Capture the cell that displays the provided text and extract its (X, Y) central coordinate. 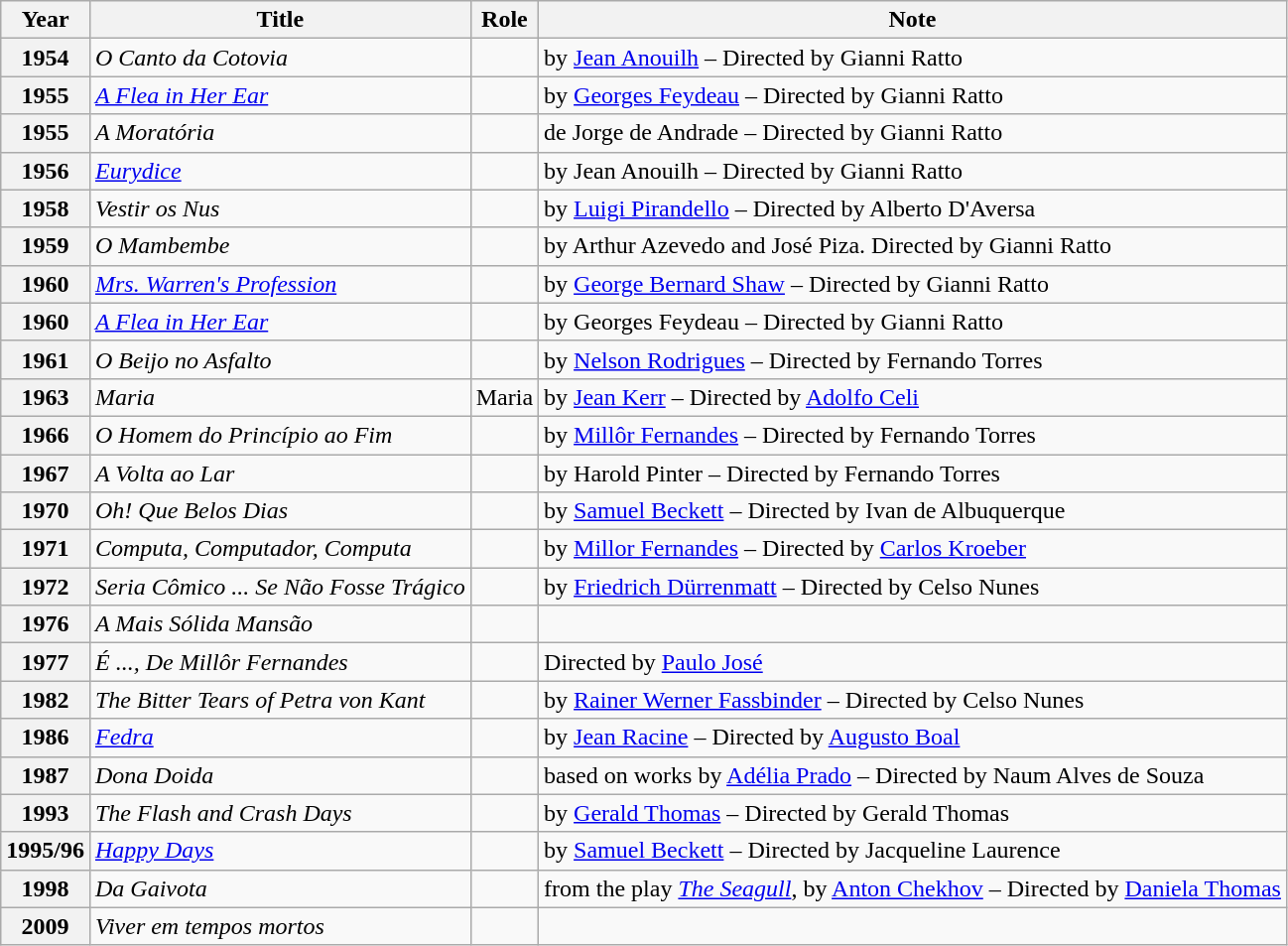
1963 (46, 397)
É ..., De Millôr Fernandes (280, 662)
by Nelson Rodrigues – Directed by Fernando Torres (913, 359)
Seria Cômico ... Se Não Fosse Trágico (280, 587)
by Jean Kerr – Directed by Adolfo Celi (913, 397)
1977 (46, 662)
A Volta ao Lar (280, 473)
by Luigi Pirandello – Directed by Alberto D'Aversa (913, 208)
1995/96 (46, 851)
from the play The Seagull, by Anton Chekhov – Directed by Daniela Thomas (913, 888)
Year (46, 20)
Fedra (280, 738)
1976 (46, 624)
O Beijo no Asfalto (280, 359)
1971 (46, 549)
1956 (46, 171)
The Flash and Crash Days (280, 813)
Vestir os Nus (280, 208)
based on works by Adélia Prado – Directed by Naum Alves de Souza (913, 775)
Role (504, 20)
Viver em tempos mortos (280, 926)
by Samuel Beckett – Directed by Jacqueline Laurence (913, 851)
by George Bernard Shaw – Directed by Gianni Ratto (913, 284)
Da Gaivota (280, 888)
by Harold Pinter – Directed by Fernando Torres (913, 473)
1972 (46, 587)
Note (913, 20)
by Samuel Beckett – Directed by Ivan de Albuquerque (913, 511)
O Homem do Princípio ao Fim (280, 435)
by Millôr Fernandes – Directed by Fernando Torres (913, 435)
2009 (46, 926)
by Rainer Werner Fassbinder – Directed by Celso Nunes (913, 700)
Eurydice (280, 171)
de Jorge de Andrade – Directed by Gianni Ratto (913, 133)
1966 (46, 435)
by Arthur Azevedo and José Piza. Directed by Gianni Ratto (913, 246)
1958 (46, 208)
by Millor Fernandes – Directed by Carlos Kroeber (913, 549)
Happy Days (280, 851)
1986 (46, 738)
1970 (46, 511)
1959 (46, 246)
Directed by Paulo José (913, 662)
1954 (46, 58)
by Jean Racine – Directed by Augusto Boal (913, 738)
1993 (46, 813)
Title (280, 20)
Mrs. Warren's Profession (280, 284)
O Canto da Cotovia (280, 58)
1961 (46, 359)
Computa, Computador, Computa (280, 549)
by Friedrich Dürrenmatt – Directed by Celso Nunes (913, 587)
Oh! Que Belos Dias (280, 511)
1987 (46, 775)
by Gerald Thomas – Directed by Gerald Thomas (913, 813)
1967 (46, 473)
1998 (46, 888)
Dona Doida (280, 775)
A Moratória (280, 133)
A Mais Sólida Mansão (280, 624)
O Mambembe (280, 246)
1982 (46, 700)
The Bitter Tears of Petra von Kant (280, 700)
